Output the [x, y] coordinate of the center of the cell containing the given text.  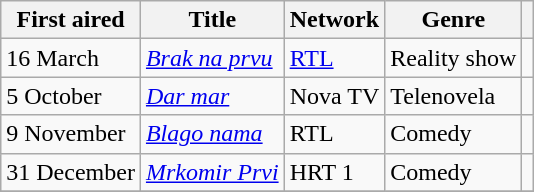
31 December [71, 172]
Network [334, 20]
Title [212, 20]
Telenovela [454, 96]
5 October [71, 96]
Blago nama [212, 134]
9 November [71, 134]
Brak na prvu [212, 58]
Nova TV [334, 96]
Dar mar [212, 96]
16 March [71, 58]
Mrkomir Prvi [212, 172]
Reality show [454, 58]
First aired [71, 20]
HRT 1 [334, 172]
Genre [454, 20]
